Locate the cell with the specified text and output its (x, y) center coordinate. 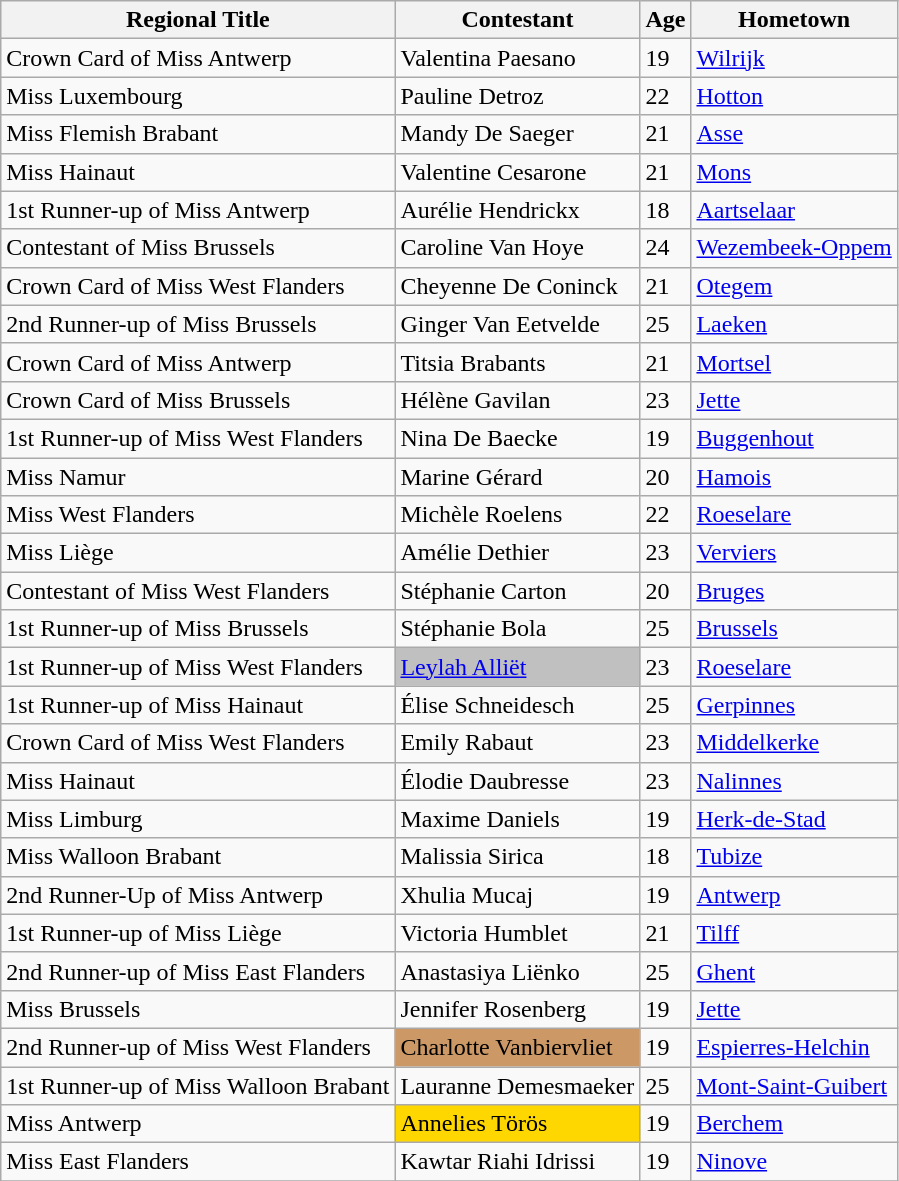
Lauranne Demesmaeker (518, 1085)
1st Runner-up of Miss Brussels (198, 629)
Charlotte Vanbiervliet (518, 1047)
Miss Namur (198, 477)
Contestant (518, 20)
Xhulia Mucaj (518, 895)
1st Runner-up of Miss Liège (198, 933)
Mont-Saint-Guibert (794, 1085)
Miss Antwerp (198, 1124)
Otegem (794, 286)
1st Runner-up of Miss Antwerp (198, 210)
Victoria Humblet (518, 933)
Herk-de-Stad (794, 819)
Miss Luxembourg (198, 96)
Mandy De Saeger (518, 134)
Miss Flemish Brabant (198, 134)
Mons (794, 172)
2nd Runner-up of Miss East Flanders (198, 971)
Cheyenne De Coninck (518, 286)
1st Runner-up of Miss Walloon Brabant (198, 1085)
Mortsel (794, 362)
Hélène Gavilan (518, 400)
Middelkerke (794, 743)
Nina De Baecke (518, 438)
Buggenhout (794, 438)
Jennifer Rosenberg (518, 1009)
Leylah Alliët (518, 667)
Marine Gérard (518, 477)
Miss East Flanders (198, 1162)
2nd Runner-Up of Miss Antwerp (198, 895)
Nalinnes (794, 781)
Ghent (794, 971)
Maxime Daniels (518, 819)
Laeken (794, 324)
Espierres-Helchin (794, 1047)
Titsia Brabants (518, 362)
Contestant of Miss West Flanders (198, 591)
Hometown (794, 20)
Pauline Detroz (518, 96)
Annelies Törös (518, 1124)
Asse (794, 134)
Ninove (794, 1162)
Antwerp (794, 895)
Crown Card of Miss Brussels (198, 400)
Kawtar Riahi Idrissi (518, 1162)
Stéphanie Bola (518, 629)
Miss Brussels (198, 1009)
Élodie Daubresse (518, 781)
Tubize (794, 857)
Gerpinnes (794, 705)
Age (666, 20)
Valentine Cesarone (518, 172)
Malissia Sirica (518, 857)
1st Runner-up of Miss Hainaut (198, 705)
Caroline Van Hoye (518, 248)
Emily Rabaut (518, 743)
Wilrijk (794, 58)
2nd Runner-up of Miss Brussels (198, 324)
Miss West Flanders (198, 515)
Ginger Van Eetvelde (518, 324)
Aurélie Hendrickx (518, 210)
Élise Schneidesch (518, 705)
Brussels (794, 629)
24 (666, 248)
Miss Liège (198, 553)
Michèle Roelens (518, 515)
Miss Walloon Brabant (198, 857)
Hotton (794, 96)
2nd Runner-up of Miss West Flanders (198, 1047)
Tilff (794, 933)
Valentina Paesano (518, 58)
Amélie Dethier (518, 553)
Aartselaar (794, 210)
Regional Title (198, 20)
Hamois (794, 477)
Contestant of Miss Brussels (198, 248)
Miss Limburg (198, 819)
Verviers (794, 553)
Berchem (794, 1124)
Stéphanie Carton (518, 591)
Wezembeek-Oppem (794, 248)
Anastasiya Liënko (518, 971)
Bruges (794, 591)
